Capture the cell that displays the provided text and extract its [x, y] central coordinate. 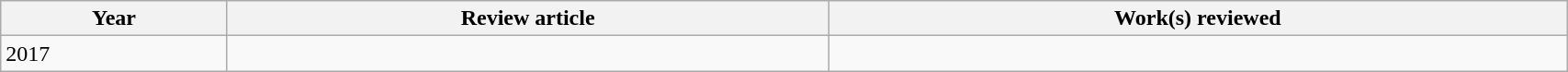
Year [114, 18]
Work(s) reviewed [1198, 18]
Review article [527, 18]
2017 [114, 54]
